Pinpoint the cell where the given text exists, returning its [X, Y] midpoint coordinate. 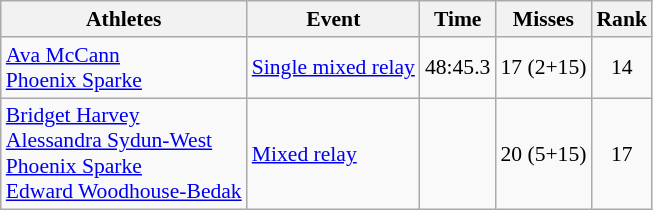
20 (5+15) [543, 154]
Single mixed relay [334, 68]
Ava McCannPhoenix Sparke [124, 68]
Event [334, 19]
Bridget HarveyAlessandra Sydun-WestPhoenix SparkeEdward Woodhouse-Bedak [124, 154]
14 [622, 68]
Rank [622, 19]
17 (2+15) [543, 68]
17 [622, 154]
Time [458, 19]
Misses [543, 19]
48:45.3 [458, 68]
Athletes [124, 19]
Mixed relay [334, 154]
